Extract the (X, Y) coordinate from the center of the cell holding the provided text.  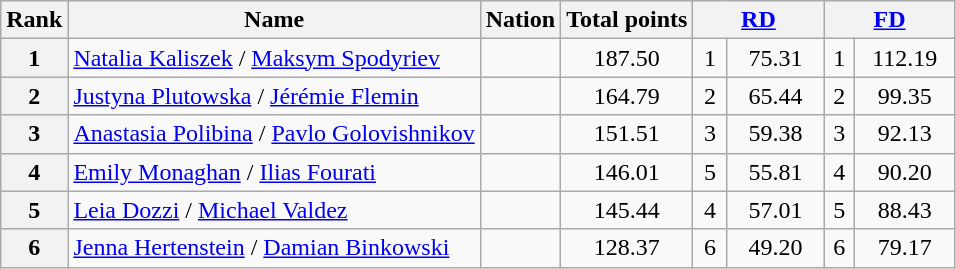
146.01 (627, 172)
187.50 (627, 58)
92.13 (904, 134)
Jenna Hertenstein / Damian Binkowski (274, 248)
112.19 (904, 58)
99.35 (904, 96)
Leia Dozzi / Michael Valdez (274, 210)
Name (274, 20)
151.51 (627, 134)
79.17 (904, 248)
Justyna Plutowska / Jérémie Flemin (274, 96)
Rank (34, 20)
145.44 (627, 210)
65.44 (776, 96)
Total points (627, 20)
RD (758, 20)
Nation (520, 20)
88.43 (904, 210)
FD (890, 20)
Anastasia Polibina / Pavlo Golovishnikov (274, 134)
Natalia Kaliszek / Maksym Spodyriev (274, 58)
57.01 (776, 210)
128.37 (627, 248)
Emily Monaghan / Ilias Fourati (274, 172)
49.20 (776, 248)
90.20 (904, 172)
59.38 (776, 134)
55.81 (776, 172)
75.31 (776, 58)
164.79 (627, 96)
